Pinpoint the cell where the given text exists, returning its [x, y] midpoint coordinate. 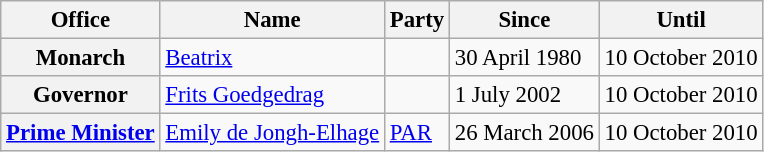
Monarch [80, 58]
Governor [80, 95]
Until [681, 20]
Beatrix [272, 58]
Since [524, 20]
Party [416, 20]
Office [80, 20]
26 March 2006 [524, 133]
Name [272, 20]
Frits Goedgedrag [272, 95]
1 July 2002 [524, 95]
Prime Minister [80, 133]
PAR [416, 133]
30 April 1980 [524, 58]
Emily de Jongh-Elhage [272, 133]
